From the cell containing the given text, extract its center point as [X, Y] coordinate. 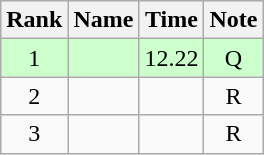
Note [234, 20]
Time [172, 20]
12.22 [172, 58]
3 [34, 134]
2 [34, 96]
Name [104, 20]
Q [234, 58]
1 [34, 58]
Rank [34, 20]
